Provide the (X, Y) coordinate of the cell's center where the given text is located.  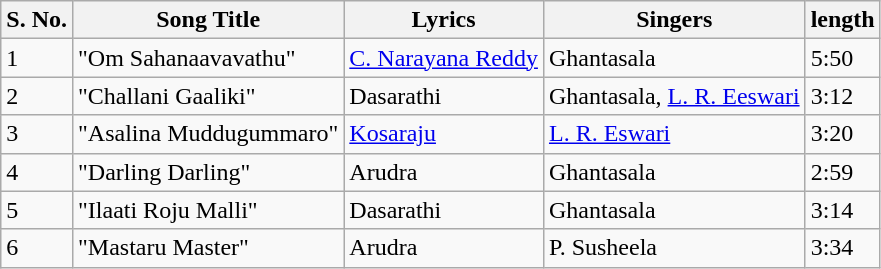
P. Susheela (674, 248)
3:34 (842, 248)
Ghantasala, L. R. Eeswari (674, 96)
Kosaraju (444, 134)
length (842, 20)
4 (37, 172)
Song Title (208, 20)
"Om Sahanaavavathu" (208, 58)
6 (37, 248)
"Ilaati Roju Malli" (208, 210)
5 (37, 210)
Lyrics (444, 20)
3 (37, 134)
"Darling Darling" (208, 172)
5:50 (842, 58)
S. No. (37, 20)
1 (37, 58)
"Mastaru Master" (208, 248)
"Asalina Muddugummaro" (208, 134)
"Challani Gaaliki" (208, 96)
3:20 (842, 134)
Singers (674, 20)
2:59 (842, 172)
L. R. Eswari (674, 134)
2 (37, 96)
C. Narayana Reddy (444, 58)
3:14 (842, 210)
3:12 (842, 96)
